Determine the [x, y] coordinate at the center of the cell enclosing the given text.  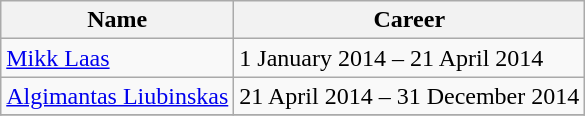
Mikk Laas [118, 58]
1 January 2014 – 21 April 2014 [410, 58]
Name [118, 20]
21 April 2014 – 31 December 2014 [410, 96]
Algimantas Liubinskas [118, 96]
Career [410, 20]
